For the text-containing cell, return its midpoint in [x, y] coordinate format. 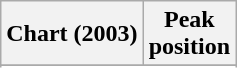
Chart (2003) [72, 34]
Peakposition [189, 34]
